Detect which cell encompasses the target text, then output its [x, y] center coordinate. 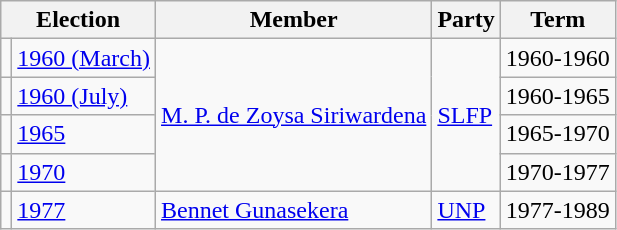
1977-1989 [558, 210]
M. P. de Zoysa Siriwardena [294, 115]
UNP [466, 210]
1970-1977 [558, 172]
1965 [84, 134]
Election [78, 20]
1960-1965 [558, 96]
1960-1960 [558, 58]
Bennet Gunasekera [294, 210]
1970 [84, 172]
1977 [84, 210]
Member [294, 20]
1960 (March) [84, 58]
Term [558, 20]
SLFP [466, 115]
Party [466, 20]
1960 (July) [84, 96]
1965-1970 [558, 134]
